From the cell containing the given text, extract its center point as [x, y] coordinate. 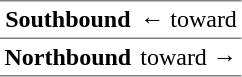
toward → [189, 57]
Northbound [68, 57]
Southbound [68, 20]
← toward [189, 20]
